Find where the given text appears and provide that cell's center as [x, y] coordinate. 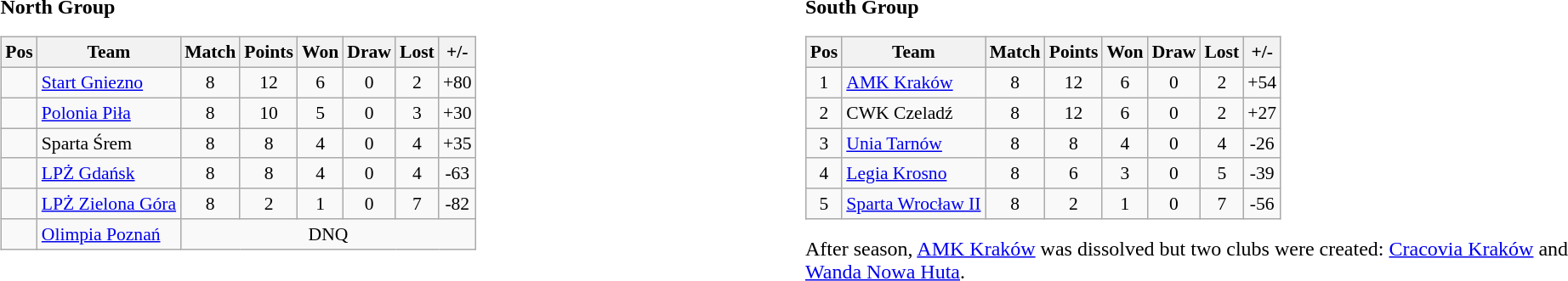
LPŻ Zielona Góra [109, 204]
+30 [457, 113]
LPŻ Gdańsk [109, 173]
-26 [1262, 143]
-56 [1262, 204]
AMK Kraków [913, 82]
Legia Krosno [913, 173]
CWK Czeladź [913, 113]
Unia Tarnów [913, 143]
+80 [457, 82]
Polonia Piła [109, 113]
Sparta Wrocław II [913, 204]
+27 [1262, 113]
-82 [457, 204]
Olimpia Poznań [109, 234]
Sparta Śrem [109, 143]
-39 [1262, 173]
+35 [457, 143]
10 [269, 113]
DNQ [328, 234]
Start Gniezno [109, 82]
+54 [1262, 82]
-63 [457, 173]
